Search for the cell housing the specified text and yield its (X, Y) center coordinate. 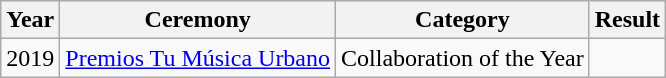
Premios Tu Música Urbano (198, 58)
2019 (30, 58)
Collaboration of the Year (463, 58)
Year (30, 20)
Category (463, 20)
Ceremony (198, 20)
Result (627, 20)
